From the cell containing the given text, extract its center point as (x, y) coordinate. 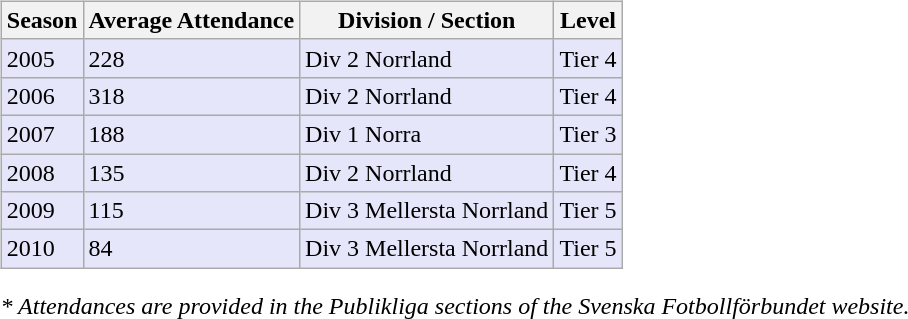
135 (192, 173)
2006 (42, 96)
115 (192, 211)
2010 (42, 249)
318 (192, 96)
188 (192, 134)
2007 (42, 134)
2005 (42, 58)
84 (192, 249)
2008 (42, 173)
228 (192, 58)
Level (588, 20)
Division / Section (427, 20)
Season (42, 20)
Average Attendance (192, 20)
Tier 3 (588, 134)
2009 (42, 211)
Div 1 Norra (427, 134)
